Output the [X, Y] coordinate of the center of the cell containing the given text.  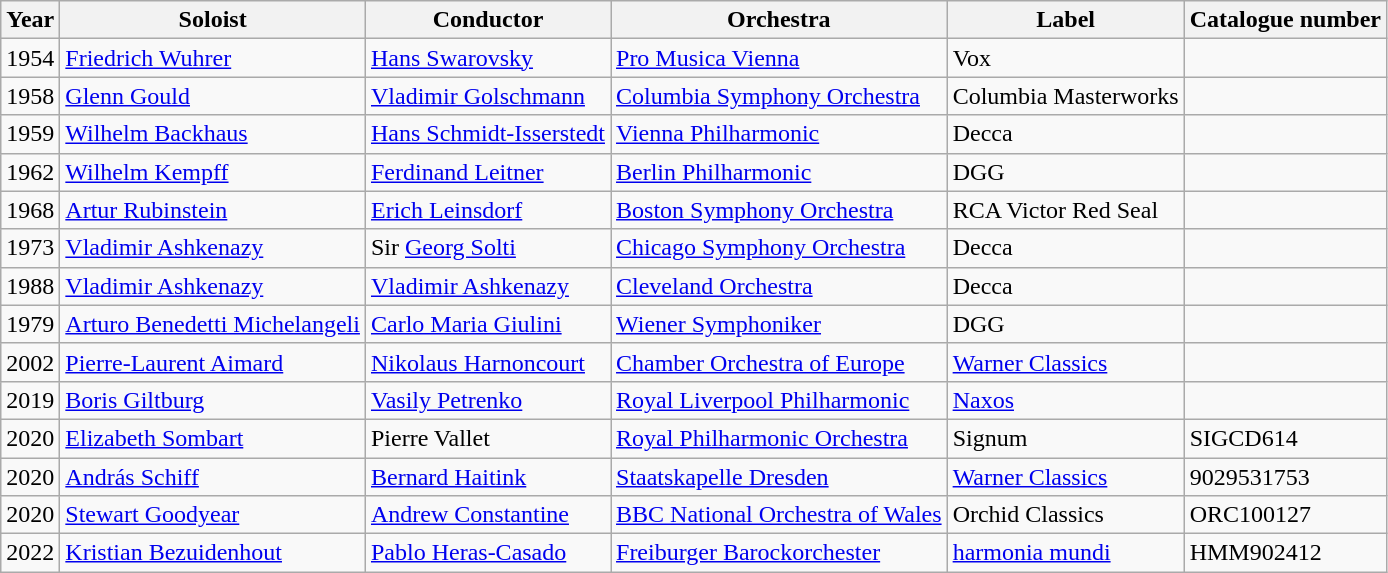
Erich Leinsdorf [488, 210]
Elizabeth Sombart [213, 438]
Freiburger Barockorchester [778, 553]
1954 [30, 58]
1959 [30, 134]
harmonia mundi [1066, 553]
Friedrich Wuhrer [213, 58]
2019 [30, 400]
1962 [30, 172]
Wilhelm Backhaus [213, 134]
Columbia Masterworks [1066, 96]
Year [30, 20]
Boston Symphony Orchestra [778, 210]
Pablo Heras-Casado [488, 553]
Pro Musica Vienna [778, 58]
Orchestra [778, 20]
Label [1066, 20]
Sir Georg Solti [488, 248]
1958 [30, 96]
BBC National Orchestra of Wales [778, 515]
Hans Swarovsky [488, 58]
Vox [1066, 58]
Boris Giltburg [213, 400]
Stewart Goodyear [213, 515]
András Schiff [213, 477]
Royal Philharmonic Orchestra [778, 438]
Orchid Classics [1066, 515]
Pierre Vallet [488, 438]
Cleveland Orchestra [778, 286]
ORC100127 [1285, 515]
Glenn Gould [213, 96]
Andrew Constantine [488, 515]
Wilhelm Kempff [213, 172]
Vienna Philharmonic [778, 134]
1968 [30, 210]
Conductor [488, 20]
Royal Liverpool Philharmonic [778, 400]
Nikolaus Harnoncourt [488, 362]
Chamber Orchestra of Europe [778, 362]
1988 [30, 286]
Soloist [213, 20]
RCA Victor Red Seal [1066, 210]
Wiener Symphoniker [778, 324]
Carlo Maria Giulini [488, 324]
1973 [30, 248]
2002 [30, 362]
2022 [30, 553]
Bernard Haitink [488, 477]
Berlin Philharmonic [778, 172]
Hans Schmidt-Isserstedt [488, 134]
1979 [30, 324]
Artur Rubinstein [213, 210]
HMM902412 [1285, 553]
Columbia Symphony Orchestra [778, 96]
Vladimir Golschmann [488, 96]
9029531753 [1285, 477]
Arturo Benedetti Michelangeli [213, 324]
Chicago Symphony Orchestra [778, 248]
Pierre-Laurent Aimard [213, 362]
Staatskapelle Dresden [778, 477]
Ferdinand Leitner [488, 172]
Naxos [1066, 400]
Catalogue number [1285, 20]
Signum [1066, 438]
SIGCD614 [1285, 438]
Vasily Petrenko [488, 400]
Kristian Bezuidenhout [213, 553]
